Locate the cell with the specified text and output its [x, y] center coordinate. 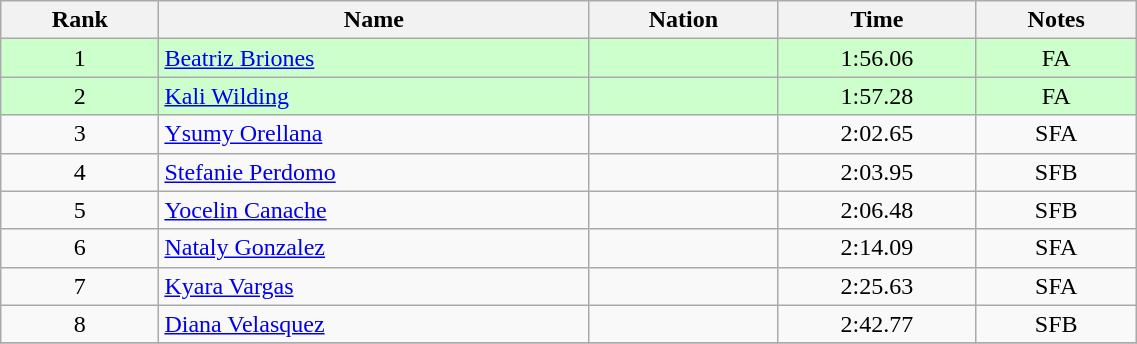
2:02.65 [876, 134]
2 [80, 96]
Beatriz Briones [374, 58]
Ysumy Orellana [374, 134]
2:25.63 [876, 286]
Notes [1056, 20]
1:56.06 [876, 58]
5 [80, 210]
Nation [684, 20]
2:03.95 [876, 172]
1:57.28 [876, 96]
8 [80, 324]
Kali Wilding [374, 96]
2:42.77 [876, 324]
7 [80, 286]
Nataly Gonzalez [374, 248]
6 [80, 248]
Stefanie Perdomo [374, 172]
Name [374, 20]
Time [876, 20]
Rank [80, 20]
3 [80, 134]
4 [80, 172]
Kyara Vargas [374, 286]
2:06.48 [876, 210]
1 [80, 58]
Diana Velasquez [374, 324]
Yocelin Canache [374, 210]
2:14.09 [876, 248]
